For the text-containing cell, return its midpoint in [x, y] coordinate format. 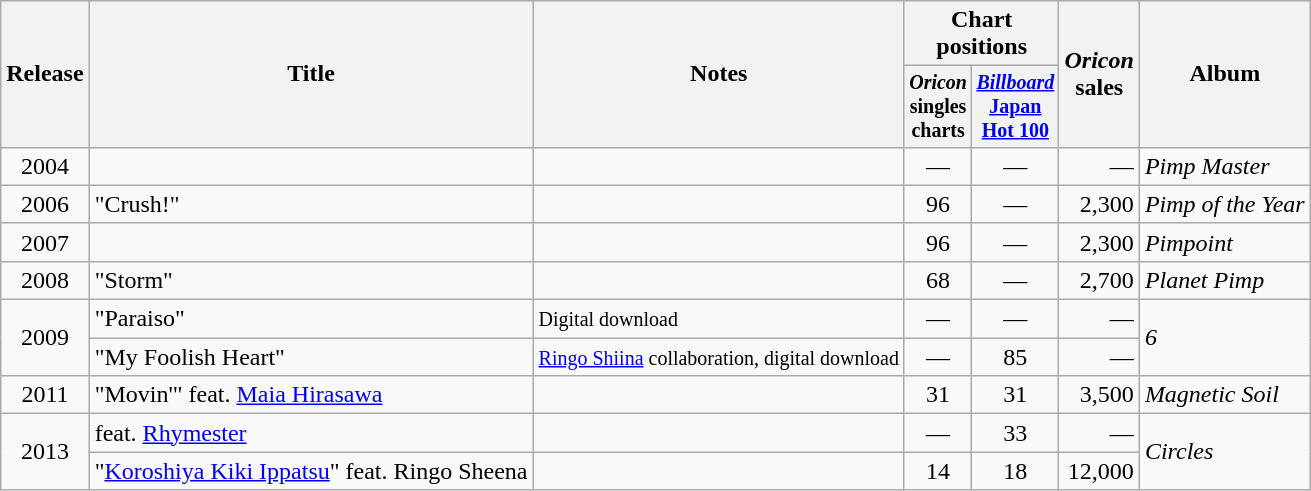
Oriconsales [1099, 74]
"Paraiso" [311, 319]
"Movin'" feat. Maia Hirasawa [311, 395]
Pimpoint [1224, 242]
Title [311, 74]
14 [938, 471]
Release [45, 74]
3,500 [1099, 395]
Pimp Master [1224, 166]
2011 [45, 395]
2013 [45, 452]
Digital download [718, 319]
2004 [45, 166]
Pimp of the Year [1224, 204]
"Storm" [311, 280]
Notes [718, 74]
"Crush!" [311, 204]
Magnetic Soil [1224, 395]
2007 [45, 242]
Circles [1224, 452]
18 [1016, 471]
Chart positions [981, 34]
"Koroshiya Kiki Ippatsu" feat. Ringo Sheena [311, 471]
2,700 [1099, 280]
Oricon singles charts [938, 106]
6 [1224, 338]
Ringo Shiina collaboration, digital download [718, 357]
feat. Rhymester [311, 433]
Billboard Japan Hot 100 [1016, 106]
85 [1016, 357]
Planet Pimp [1224, 280]
12,000 [1099, 471]
2008 [45, 280]
2006 [45, 204]
2009 [45, 338]
33 [1016, 433]
"My Foolish Heart" [311, 357]
Album [1224, 74]
68 [938, 280]
